Return the [X, Y] coordinate for the center point of the cell that contains the specified text.  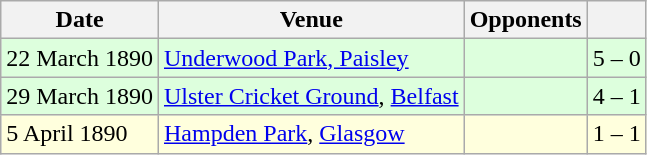
Ulster Cricket Ground, Belfast [311, 96]
1 – 1 [616, 134]
4 – 1 [616, 96]
Underwood Park, Paisley [311, 58]
Date [80, 20]
Hampden Park, Glasgow [311, 134]
29 March 1890 [80, 96]
22 March 1890 [80, 58]
Venue [311, 20]
Opponents [526, 20]
5 April 1890 [80, 134]
5 – 0 [616, 58]
